For the text-containing cell, return its midpoint in [X, Y] coordinate format. 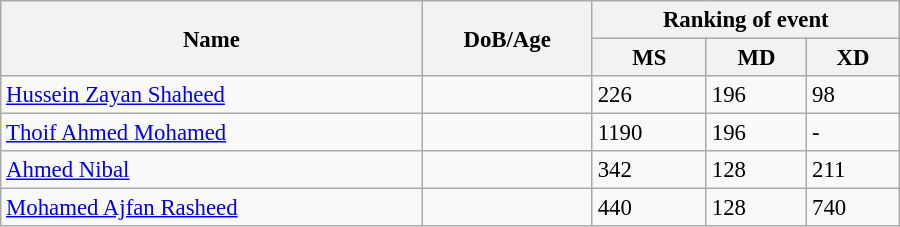
Name [212, 38]
Thoif Ahmed Mohamed [212, 133]
- [854, 133]
98 [854, 95]
Hussein Zayan Shaheed [212, 95]
MD [756, 58]
740 [854, 208]
MS [649, 58]
342 [649, 170]
Ranking of event [746, 20]
440 [649, 208]
1190 [649, 133]
Mohamed Ajfan Rasheed [212, 208]
211 [854, 170]
226 [649, 95]
Ahmed Nibal [212, 170]
DoB/Age [507, 38]
XD [854, 58]
